Pinpoint the cell where the given text exists, returning its (x, y) midpoint coordinate. 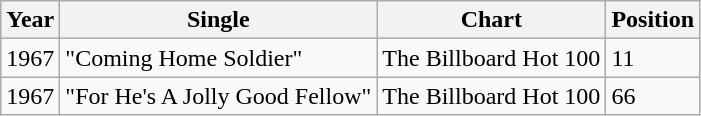
Year (30, 20)
11 (653, 58)
"For He's A Jolly Good Fellow" (218, 96)
Single (218, 20)
"Coming Home Soldier" (218, 58)
Position (653, 20)
Chart (492, 20)
66 (653, 96)
